Scan for the cell matching the given text and deliver its [x, y] coordinate at center. 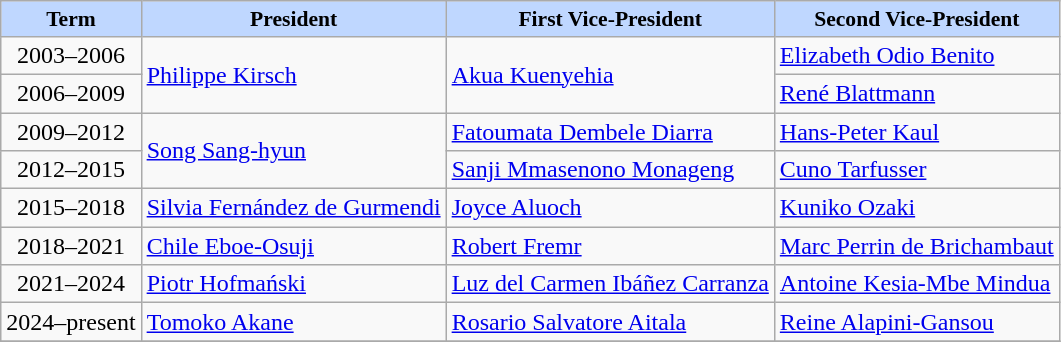
Akua Kuenyehia [610, 74]
Chile Eboe-Osuji [294, 246]
2024–present [71, 322]
René Blattmann [916, 93]
Hans-Peter Kaul [916, 131]
Kuniko Ozaki [916, 208]
2003–2006 [71, 55]
Cuno Tarfusser [916, 170]
Antoine Kesia-Mbe Mindua [916, 284]
Robert Fremr [610, 246]
Reine Alapini-Gansou [916, 322]
2009–2012 [71, 131]
2006–2009 [71, 93]
Elizabeth Odio Benito [916, 55]
Joyce Aluoch [610, 208]
Fatoumata Dembele Diarra [610, 131]
Silvia Fernández de Gurmendi [294, 208]
Song Sang-hyun [294, 150]
Philippe Kirsch [294, 74]
First Vice-President [610, 19]
Term [71, 19]
2012–2015 [71, 170]
Rosario Salvatore Aitala [610, 322]
Piotr Hofmański [294, 284]
Luz del Carmen Ibáñez Carranza [610, 284]
President [294, 19]
Tomoko Akane [294, 322]
2015–2018 [71, 208]
Marc Perrin de Brichambaut [916, 246]
Second Vice-President [916, 19]
2018–2021 [71, 246]
Sanji Mmasenono Monageng [610, 170]
2021–2024 [71, 284]
